Determine the [x, y] coordinate at the center of the cell enclosing the given text.  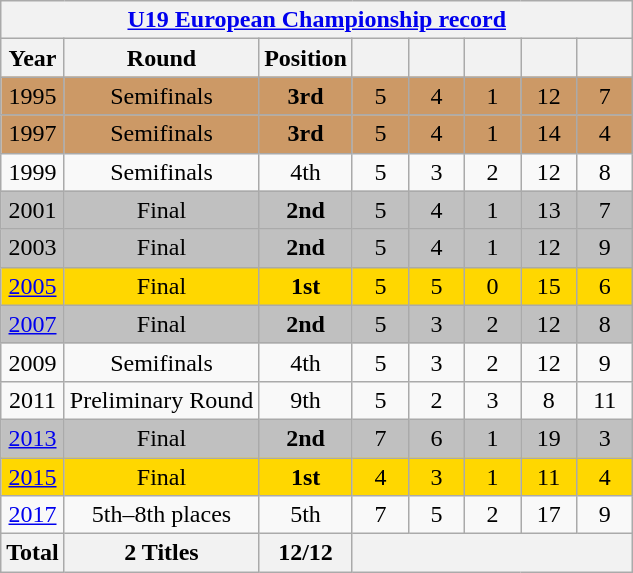
19 [549, 438]
Year [33, 58]
9th [306, 400]
2015 [33, 477]
U19 European Championship record [317, 20]
Total [33, 553]
15 [549, 286]
2013 [33, 438]
Round [161, 58]
2007 [33, 324]
1999 [33, 172]
14 [549, 134]
0 [493, 286]
Preliminary Round [161, 400]
5th [306, 515]
5th–8th places [161, 515]
1995 [33, 96]
1997 [33, 134]
2 Titles [161, 553]
2017 [33, 515]
2009 [33, 362]
2005 [33, 286]
Position [306, 58]
12/12 [306, 553]
2011 [33, 400]
17 [549, 515]
13 [549, 210]
2003 [33, 248]
2001 [33, 210]
